Find where the given text appears and provide that cell's center as [x, y] coordinate. 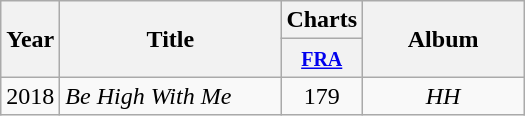
Album [444, 39]
2018 [30, 96]
Title [170, 39]
179 [322, 96]
Be High With Me [170, 96]
Charts [322, 20]
HH [444, 96]
FRA [322, 58]
Year [30, 39]
